Extract the [x, y] coordinate from the center of the cell holding the provided text.  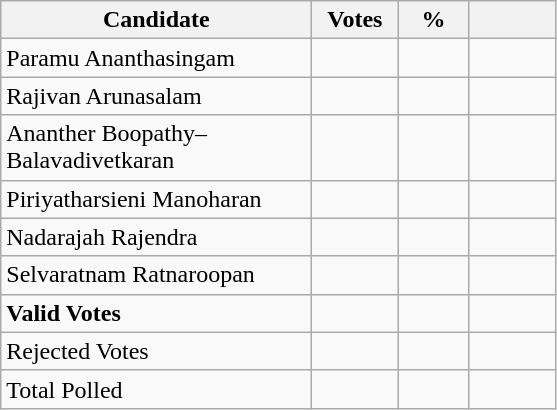
Votes [355, 20]
Rajivan Arunasalam [156, 96]
Ananther Boopathy–Balavadivetkaran [156, 148]
Selvaratnam Ratnaroopan [156, 275]
Candidate [156, 20]
Rejected Votes [156, 351]
Piriyatharsieni Manoharan [156, 199]
Paramu Ananthasingam [156, 58]
% [434, 20]
Total Polled [156, 389]
Nadarajah Rajendra [156, 237]
Valid Votes [156, 313]
